Identify which cell holds the provided text, then report its (x, y) central coordinate. 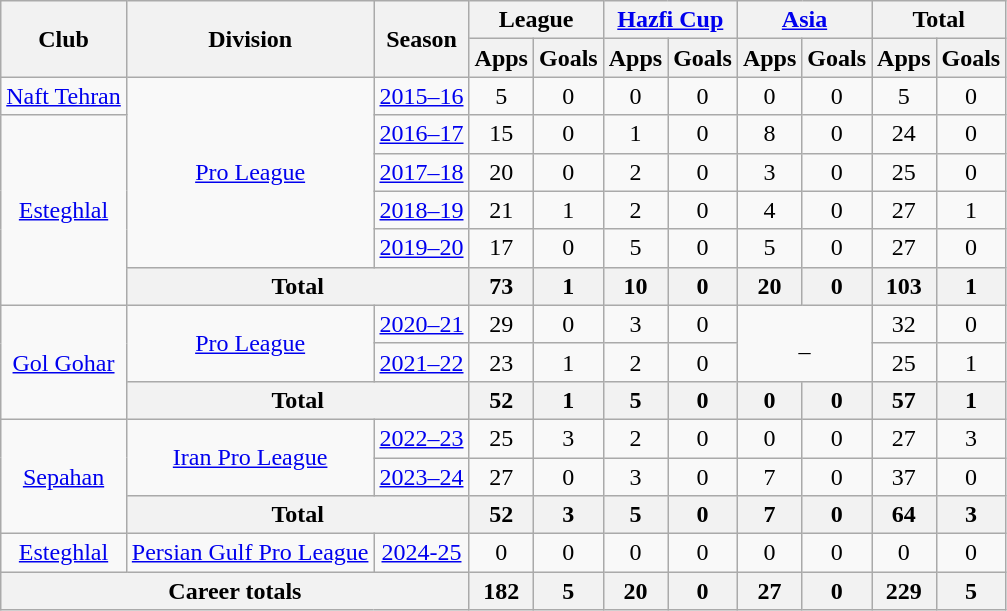
2022–23 (422, 438)
21 (501, 210)
2016–17 (422, 134)
24 (904, 134)
Division (250, 39)
15 (501, 134)
Naft Tehran (64, 96)
Persian Gulf Pro League (250, 553)
_ (804, 343)
8 (769, 134)
57 (904, 400)
229 (904, 591)
2019–20 (422, 248)
103 (904, 286)
Season (422, 39)
2020–21 (422, 324)
4 (769, 210)
10 (635, 286)
Career totals (235, 591)
64 (904, 515)
23 (501, 362)
Asia (804, 20)
2021–22 (422, 362)
73 (501, 286)
2018–19 (422, 210)
2015–16 (422, 96)
2017–18 (422, 172)
Sepahan (64, 476)
182 (501, 591)
Club (64, 39)
2023–24 (422, 477)
Hazfi Cup (670, 20)
29 (501, 324)
Gol Gohar (64, 362)
37 (904, 477)
Iran Pro League (250, 457)
32 (904, 324)
2024-25 (422, 553)
League (536, 20)
17 (501, 248)
